Return the [X, Y] coordinate for the center point of the cell that contains the specified text.  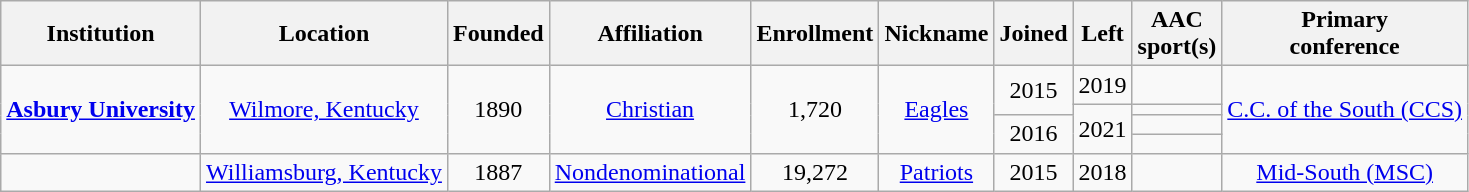
Mid-South (MSC) [1345, 172]
Location [324, 34]
1887 [498, 172]
Eagles [936, 110]
Asbury University [101, 110]
Joined [1034, 34]
1890 [498, 110]
19,272 [815, 172]
Affiliation [650, 34]
Left [1102, 34]
Nondenominational [650, 172]
Wilmore, Kentucky [324, 110]
2018 [1102, 172]
Williamsburg, Kentucky [324, 172]
Founded [498, 34]
Enrollment [815, 34]
Patriots [936, 172]
2021 [1102, 128]
1,720 [815, 110]
Nickname [936, 34]
Primaryconference [1345, 34]
AACsport(s) [1177, 34]
C.C. of the South (CCS) [1345, 110]
2019 [1102, 85]
Christian [650, 110]
Institution [101, 34]
2016 [1034, 134]
